Capture the cell that displays the provided text and extract its (x, y) central coordinate. 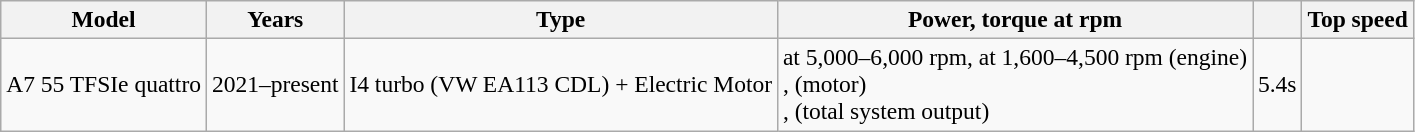
Type (560, 19)
Top speed (1358, 19)
2021–present (275, 84)
I4 turbo (VW EA113 CDL) + Electric Motor (560, 84)
Years (275, 19)
A7 55 TFSIe quattro (104, 84)
at 5,000–6,000 rpm, at 1,600–4,500 rpm (engine), (motor), (total system output) (1014, 84)
5.4s (1278, 84)
Power, torque at rpm (1014, 19)
Model (104, 19)
